For the text-containing cell, return its midpoint in [X, Y] coordinate format. 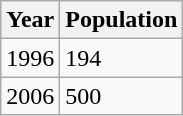
Year [30, 20]
194 [122, 58]
2006 [30, 96]
1996 [30, 58]
Population [122, 20]
500 [122, 96]
